Capture the cell that displays the provided text and extract its [x, y] central coordinate. 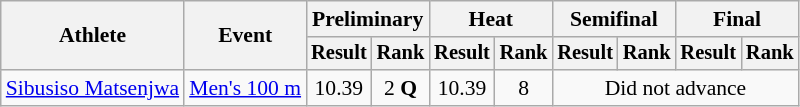
Men's 100 m [245, 88]
Athlete [92, 36]
2 Q [401, 88]
Heat [490, 19]
8 [524, 88]
Semifinal [614, 19]
Final [736, 19]
Sibusiso Matsenjwa [92, 88]
Did not advance [675, 88]
Event [245, 36]
Preliminary [368, 19]
